Locate the cell with the specified text and output its (X, Y) center coordinate. 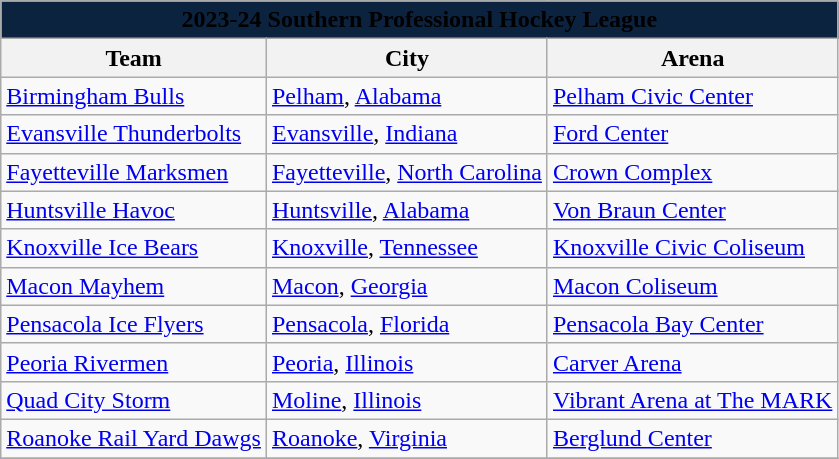
Pelham, Alabama (406, 96)
Moline, Illinois (406, 400)
Knoxville Civic Coliseum (692, 248)
Pelham Civic Center (692, 96)
Berglund Center (692, 438)
Macon Mayhem (134, 286)
Huntsville Havoc (134, 210)
Team (134, 58)
Peoria, Illinois (406, 362)
Knoxville, Tennessee (406, 248)
Peoria Rivermen (134, 362)
Pensacola Bay Center (692, 324)
Carver Arena (692, 362)
Birmingham Bulls (134, 96)
Fayetteville, North Carolina (406, 172)
Pensacola, Florida (406, 324)
Evansville Thunderbolts (134, 134)
Vibrant Arena at The MARK (692, 400)
2023-24 Southern Professional Hockey League (420, 20)
Ford Center (692, 134)
Roanoke Rail Yard Dawgs (134, 438)
Knoxville Ice Bears (134, 248)
Huntsville, Alabama (406, 210)
Macon Coliseum (692, 286)
Quad City Storm (134, 400)
Roanoke, Virginia (406, 438)
Macon, Georgia (406, 286)
Evansville, Indiana (406, 134)
Von Braun Center (692, 210)
Fayetteville Marksmen (134, 172)
Arena (692, 58)
City (406, 58)
Crown Complex (692, 172)
Pensacola Ice Flyers (134, 324)
